Search for the cell housing the specified text and yield its [x, y] center coordinate. 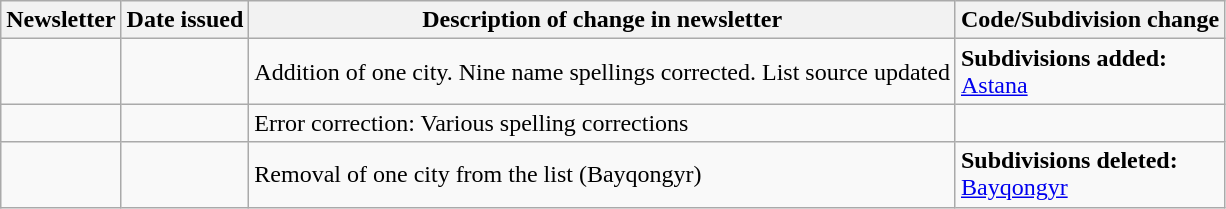
Removal of one city from the list (Bayqongyr) [602, 174]
Subdivisions deleted: Bayqongyr [1090, 174]
Code/Subdivision change [1090, 20]
Subdivisions added: Astana [1090, 72]
Addition of one city. Nine name spellings corrected. List source updated [602, 72]
Date issued [185, 20]
Error correction: Various spelling corrections [602, 123]
Newsletter [61, 20]
Description of change in newsletter [602, 20]
